Identify which cell holds the provided text, then report its (x, y) central coordinate. 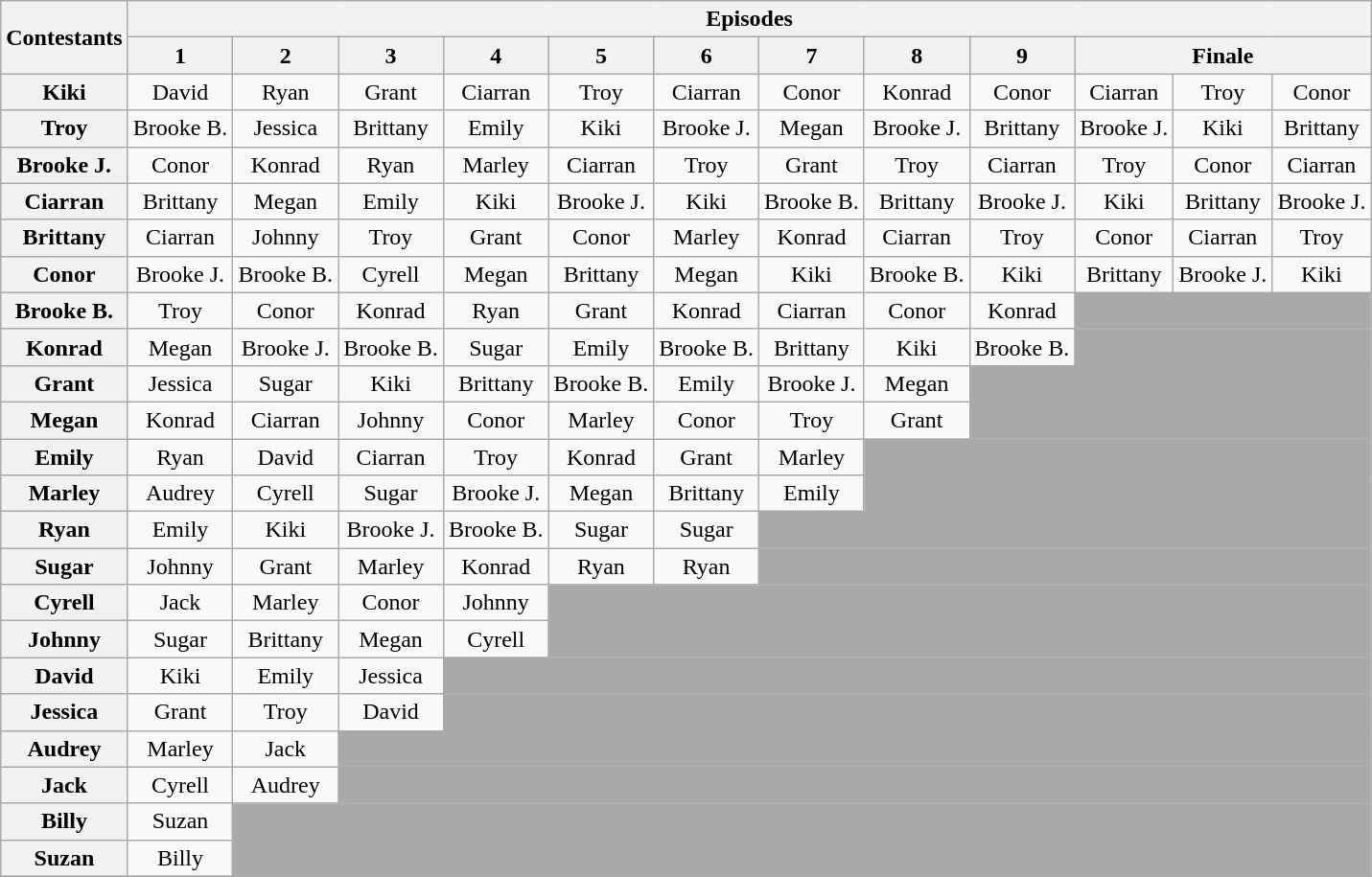
1 (180, 56)
Episodes (750, 19)
7 (812, 56)
Contestants (64, 37)
5 (601, 56)
2 (286, 56)
Finale (1223, 56)
3 (391, 56)
4 (496, 56)
8 (917, 56)
6 (707, 56)
9 (1022, 56)
